Capture the cell that displays the provided text and extract its (X, Y) central coordinate. 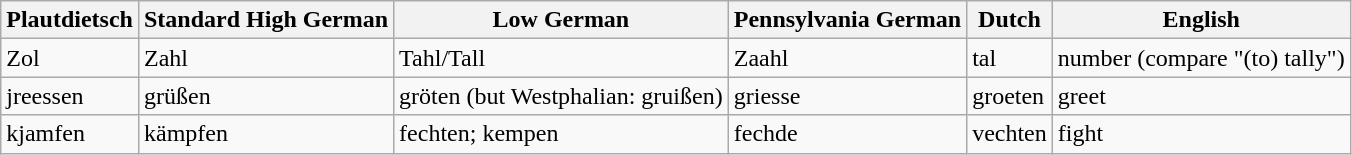
Pennsylvania German (847, 20)
Tahl/Tall (562, 58)
griesse (847, 96)
Zol (70, 58)
fechten; kempen (562, 134)
kämpfen (266, 134)
fight (1201, 134)
gröten (but Westphalian: gruißen) (562, 96)
English (1201, 20)
Standard High German (266, 20)
Dutch (1010, 20)
fechde (847, 134)
greet (1201, 96)
tal (1010, 58)
Zahl (266, 58)
jreessen (70, 96)
Zaahl (847, 58)
grüßen (266, 96)
Low German (562, 20)
Plautdietsch (70, 20)
number (compare "(to) tally") (1201, 58)
vechten (1010, 134)
kjamfen (70, 134)
groeten (1010, 96)
